Capture the cell that displays the provided text and extract its [x, y] central coordinate. 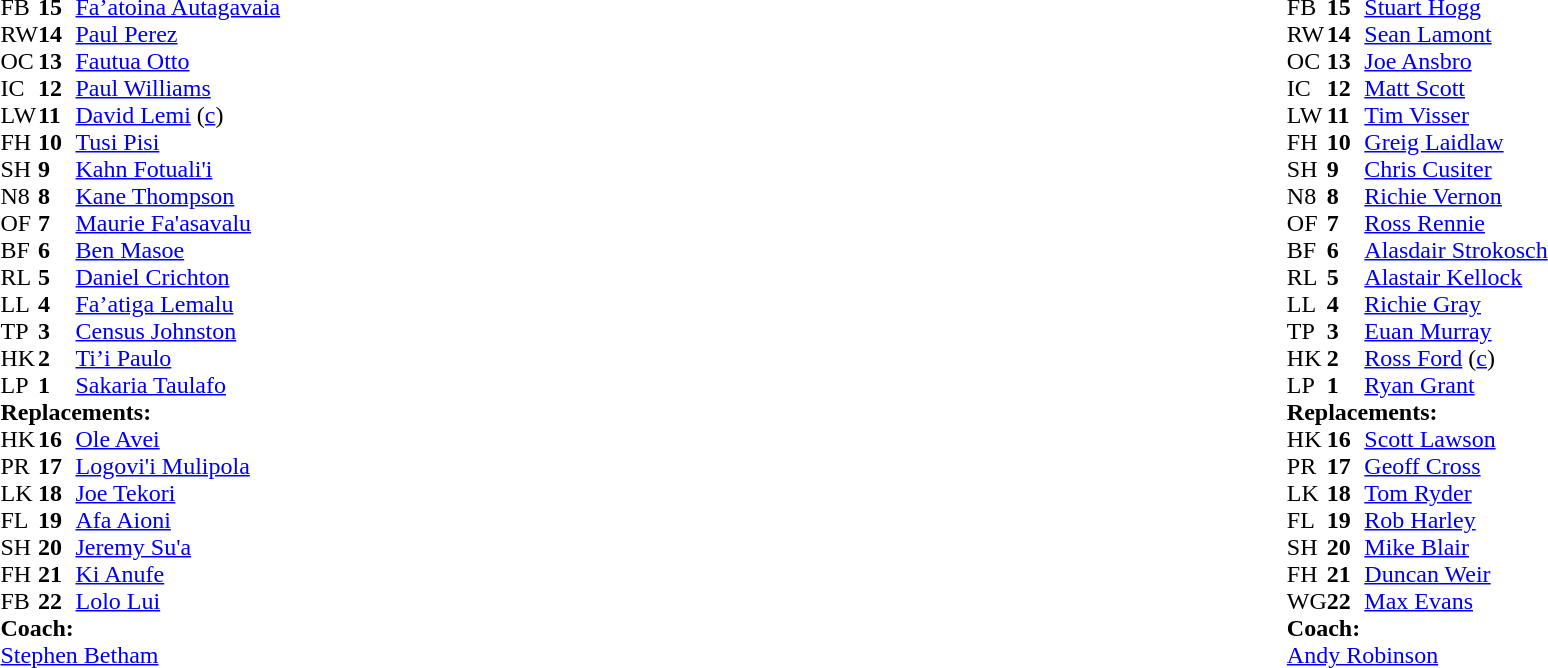
Tim Visser [1456, 116]
Matt Scott [1456, 88]
Lolo Lui [178, 602]
Alastair Kellock [1456, 278]
Sakaria Taulafo [178, 386]
Joe Ansbro [1456, 62]
Jeremy Su'a [178, 548]
Alasdair Strokosch [1456, 250]
Logovi'i Mulipola [178, 466]
Scott Lawson [1456, 440]
Geoff Cross [1456, 466]
Paul Williams [178, 88]
Kahn Fotuali'i [178, 170]
Paul Perez [178, 34]
Joe Tekori [178, 494]
Afa Aioni [178, 520]
Euan Murray [1456, 332]
Fautua Otto [178, 62]
Tusi Pisi [178, 142]
Ole Avei [178, 440]
Max Evans [1456, 602]
Ross Rennie [1456, 224]
Greig Laidlaw [1456, 142]
Fa’atiga Lemalu [178, 304]
Richie Gray [1456, 304]
Tom Ryder [1456, 494]
Census Johnston [178, 332]
David Lemi (c) [178, 116]
Maurie Fa'asavalu [178, 224]
Ti’i Paulo [178, 358]
Duncan Weir [1456, 574]
Daniel Crichton [178, 278]
Mike Blair [1456, 548]
FB [19, 602]
WG [1307, 602]
Chris Cusiter [1456, 170]
Richie Vernon [1456, 196]
Ryan Grant [1456, 386]
Kane Thompson [178, 196]
Sean Lamont [1456, 34]
Ross Ford (c) [1456, 358]
Ben Masoe [178, 250]
Ki Anufe [178, 574]
Rob Harley [1456, 520]
